Capture the cell that displays the provided text and extract its [X, Y] central coordinate. 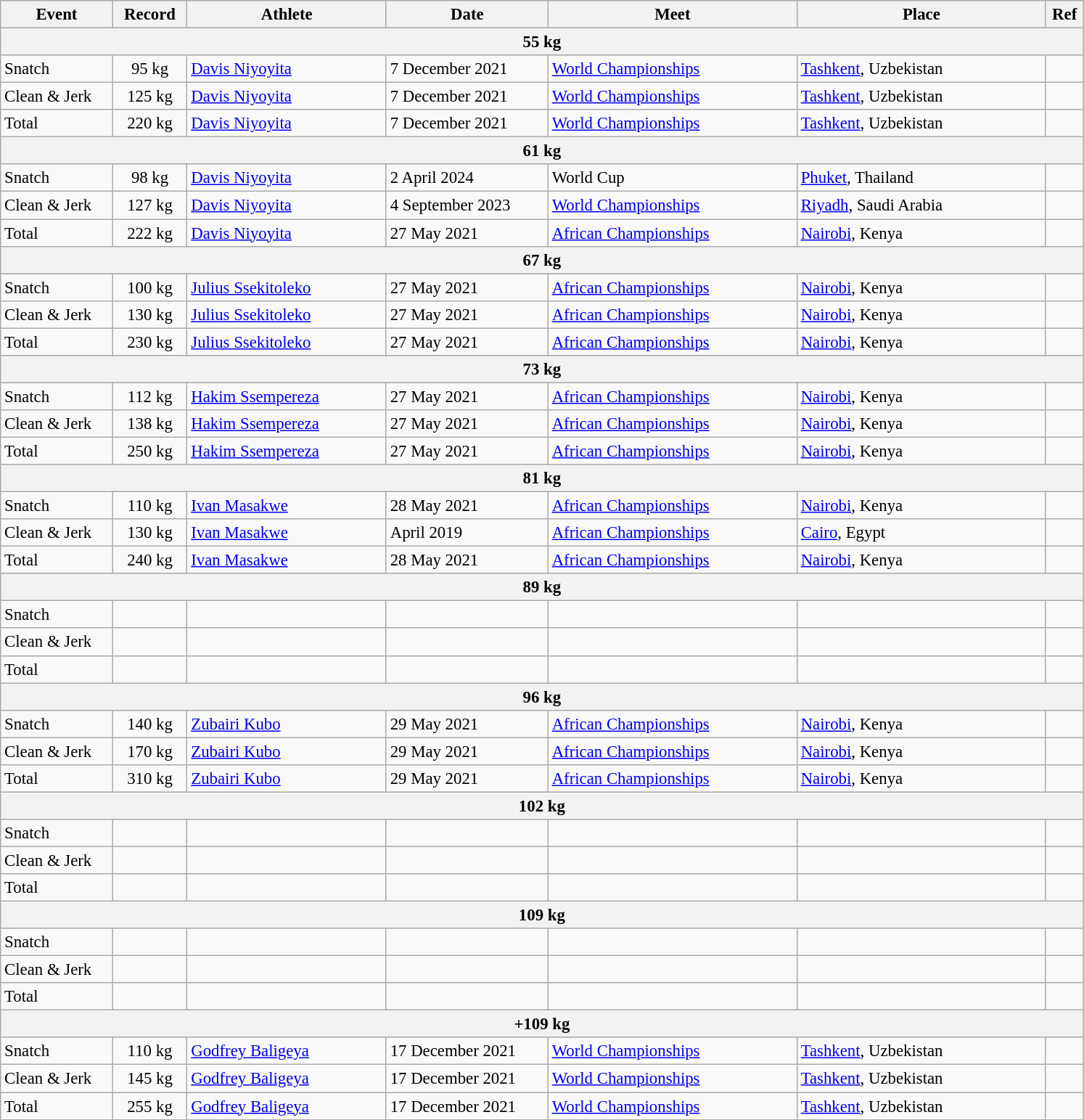
Ref [1064, 15]
138 kg [149, 424]
Record [149, 15]
220 kg [149, 123]
Phuket, Thailand [921, 178]
4 September 2023 [467, 205]
67 kg [542, 260]
109 kg [542, 915]
Meet [672, 15]
96 kg [542, 697]
Riyadh, Saudi Arabia [921, 205]
140 kg [149, 724]
World Cup [672, 178]
Event [57, 15]
April 2019 [467, 533]
55 kg [542, 42]
240 kg [149, 560]
100 kg [149, 287]
102 kg [542, 806]
+109 kg [542, 1024]
170 kg [149, 751]
125 kg [149, 97]
Place [921, 15]
250 kg [149, 451]
98 kg [149, 178]
Cairo, Egypt [921, 533]
127 kg [149, 205]
61 kg [542, 151]
Athlete [287, 15]
222 kg [149, 233]
310 kg [149, 779]
89 kg [542, 587]
255 kg [149, 1106]
73 kg [542, 369]
230 kg [149, 342]
81 kg [542, 478]
145 kg [149, 1079]
95 kg [149, 69]
Date [467, 15]
112 kg [149, 396]
2 April 2024 [467, 178]
